Identify which cell holds the provided text, then report its [x, y] central coordinate. 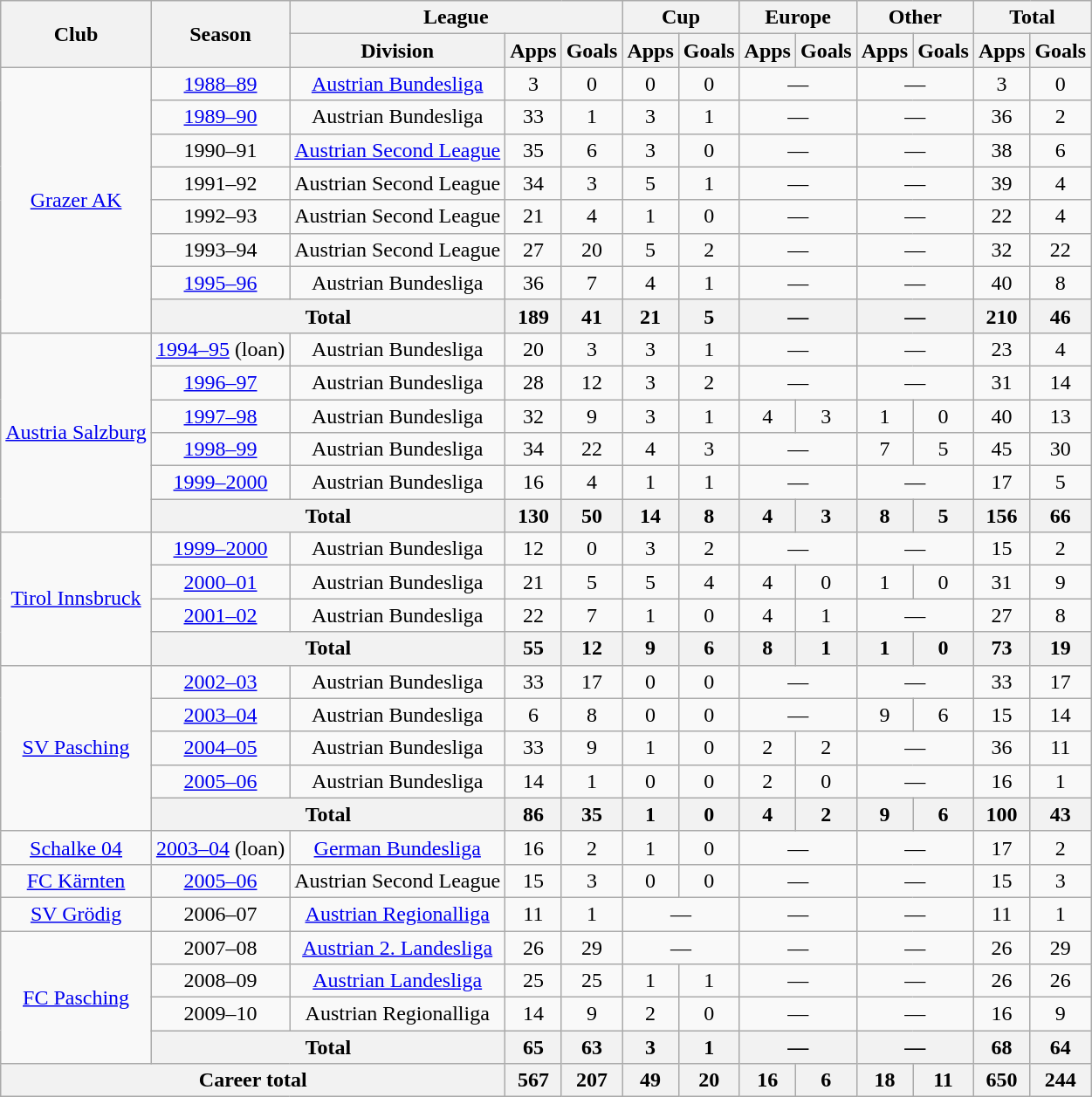
86 [533, 814]
1994–95 (loan) [220, 349]
2003–04 (loan) [220, 847]
Club [77, 34]
2007–08 [220, 947]
567 [533, 1080]
65 [533, 1047]
18 [884, 1080]
207 [592, 1080]
2008–09 [220, 981]
13 [1061, 416]
49 [650, 1080]
45 [1001, 449]
Austrian 2. Landesliga [398, 947]
1991–92 [220, 183]
2001–02 [220, 615]
30 [1061, 449]
2002–03 [220, 682]
210 [1001, 316]
156 [1001, 516]
19 [1061, 648]
1997–98 [220, 416]
1990–91 [220, 150]
1992–93 [220, 216]
1996–97 [220, 382]
SV Pasching [77, 748]
German Bundesliga [398, 847]
2004–05 [220, 748]
28 [533, 382]
46 [1061, 316]
64 [1061, 1047]
68 [1001, 1047]
63 [592, 1047]
Division [398, 51]
FC Kärnten [77, 881]
1993–94 [220, 250]
66 [1061, 516]
2003–04 [220, 715]
38 [1001, 150]
43 [1061, 814]
41 [592, 316]
Austrian Landesliga [398, 981]
Grazer AK [77, 200]
650 [1001, 1080]
Season [220, 34]
23 [1001, 349]
SV Grödig [77, 914]
2009–10 [220, 1014]
1998–99 [220, 449]
55 [533, 648]
Schalke 04 [77, 847]
2006–07 [220, 914]
Other [915, 17]
Tirol Innsbruck [77, 599]
50 [592, 516]
Career total [253, 1080]
244 [1061, 1080]
39 [1001, 183]
2000–01 [220, 582]
1995–96 [220, 283]
Cup [681, 17]
130 [533, 516]
FC Pasching [77, 997]
1988–89 [220, 84]
Europe [798, 17]
73 [1001, 648]
League [456, 17]
1989–90 [220, 117]
Austria Salzburg [77, 432]
100 [1001, 814]
189 [533, 316]
